Find where the given text appears and provide that cell's center as [x, y] coordinate. 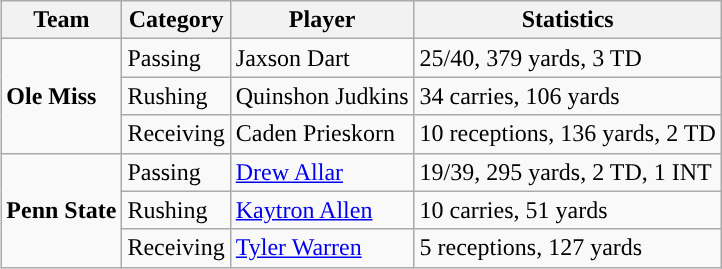
Player [322, 20]
10 receptions, 136 yards, 2 TD [568, 134]
Caden Prieskorn [322, 134]
Penn State [62, 210]
Quinshon Judkins [322, 96]
Category [176, 20]
25/40, 379 yards, 3 TD [568, 58]
Kaytron Allen [322, 210]
34 carries, 106 yards [568, 96]
10 carries, 51 yards [568, 210]
Tyler Warren [322, 248]
Team [62, 20]
5 receptions, 127 yards [568, 248]
Jaxson Dart [322, 58]
19/39, 295 yards, 2 TD, 1 INT [568, 172]
Statistics [568, 20]
Drew Allar [322, 172]
Ole Miss [62, 96]
